Pinpoint the cell where the given text exists, returning its [x, y] midpoint coordinate. 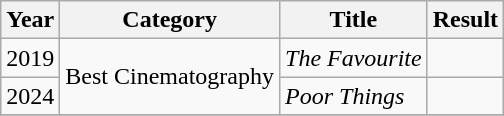
Year [30, 20]
Best Cinematography [170, 77]
Result [465, 20]
Title [354, 20]
2024 [30, 96]
2019 [30, 58]
Poor Things [354, 96]
Category [170, 20]
The Favourite [354, 58]
